Pinpoint the cell where the given text exists, returning its [X, Y] midpoint coordinate. 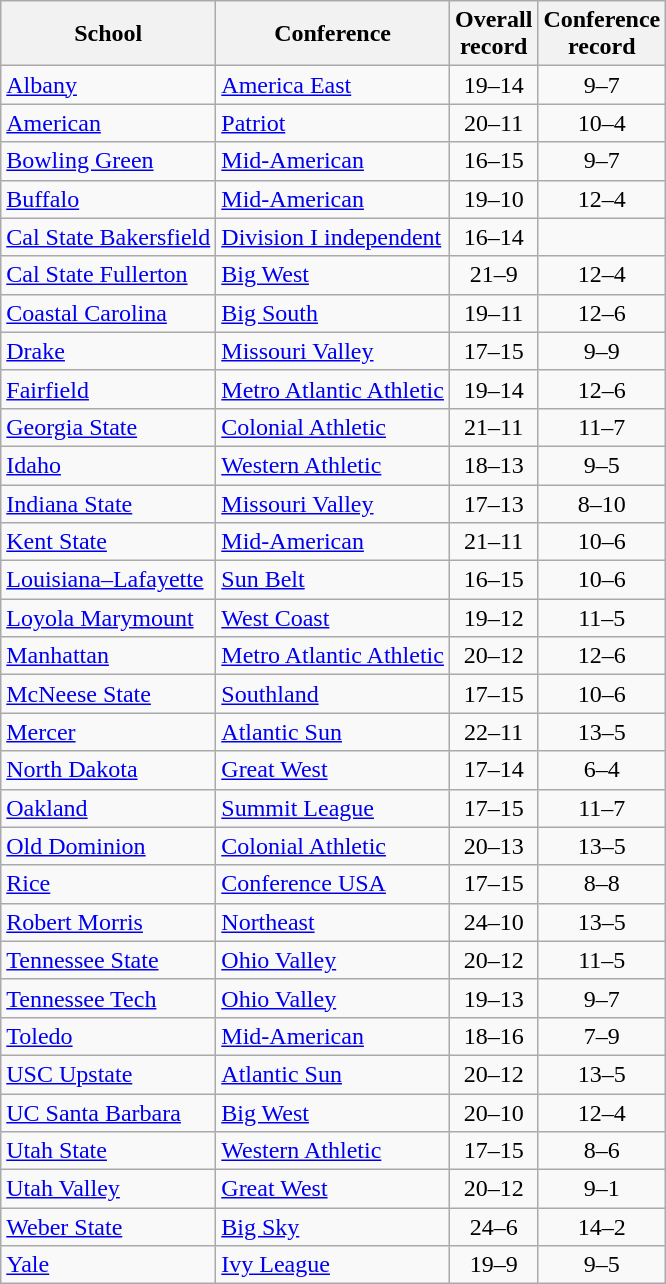
20–10 [493, 1113]
Tennessee Tech [108, 998]
Patriot [333, 123]
West Coast [333, 618]
19–9 [493, 1265]
Oakland [108, 808]
UC Santa Barbara [108, 1113]
18–16 [493, 1036]
Weber State [108, 1227]
18–13 [493, 465]
Albany [108, 85]
Ivy League [333, 1265]
Utah State [108, 1151]
Yale [108, 1265]
7–9 [602, 1036]
America East [333, 85]
24–6 [493, 1227]
Buffalo [108, 199]
14–2 [602, 1227]
9–1 [602, 1189]
19–13 [493, 998]
21–9 [493, 275]
Conference [333, 34]
Overallrecord [493, 34]
8–6 [602, 1151]
Cal State Bakersfield [108, 237]
Fairfield [108, 389]
Mercer [108, 732]
Division I independent [333, 237]
8–8 [602, 884]
10–4 [602, 123]
Kent State [108, 542]
19–11 [493, 313]
Robert Morris [108, 922]
9–9 [602, 351]
Manhattan [108, 656]
Coastal Carolina [108, 313]
22–11 [493, 732]
Idaho [108, 465]
19–12 [493, 618]
Conference USA [333, 884]
American [108, 123]
Northeast [333, 922]
Drake [108, 351]
20–13 [493, 846]
17–14 [493, 770]
USC Upstate [108, 1074]
Loyola Marymount [108, 618]
Sun Belt [333, 580]
Tennessee State [108, 960]
Georgia State [108, 427]
Rice [108, 884]
Toledo [108, 1036]
24–10 [493, 922]
20–11 [493, 123]
North Dakota [108, 770]
Bowling Green [108, 161]
Cal State Fullerton [108, 275]
McNeese State [108, 694]
Old Dominion [108, 846]
Big Sky [333, 1227]
Summit League [333, 808]
School [108, 34]
Louisiana–Lafayette [108, 580]
Utah Valley [108, 1189]
8–10 [602, 503]
Southland [333, 694]
19–10 [493, 199]
Big South [333, 313]
Conferencerecord [602, 34]
Indiana State [108, 503]
16–14 [493, 237]
6–4 [602, 770]
17–13 [493, 503]
